Locate the cell with the specified text and output its (X, Y) center coordinate. 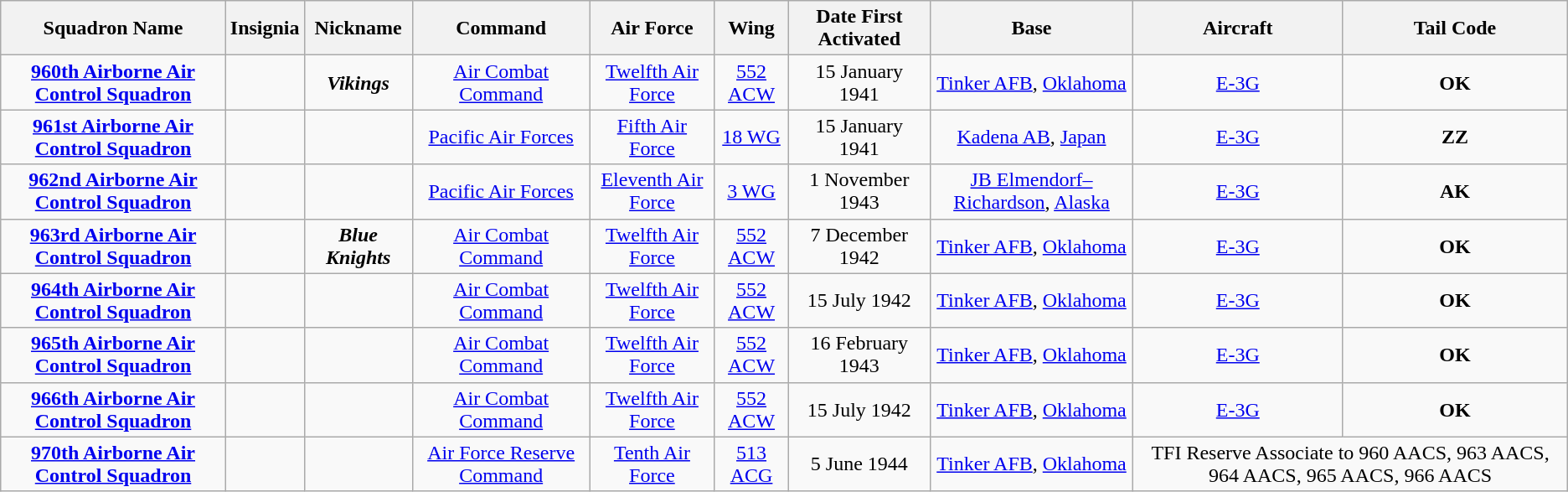
1 November 1943 (859, 191)
Insignia (265, 28)
Air Force Reserve Command (501, 464)
TFI Reserve Associate to 960 AACS, 963 AACS, 964 AACS, 965 AACS, 966 AACS (1350, 464)
5 June 1944 (859, 464)
964th Airborne Air Control Squadron (114, 300)
JB Elmendorf–Richardson, Alaska (1032, 191)
Air Force (652, 28)
965th Airborne Air Control Squadron (114, 355)
962nd Airborne Air Control Squadron (114, 191)
16 February 1943 (859, 355)
Command (501, 28)
Tail Code (1456, 28)
970th Airborne Air Control Squadron (114, 464)
Blue Knights (358, 246)
3 WG (752, 191)
Aircraft (1238, 28)
Base (1032, 28)
Kadena AB, Japan (1032, 137)
Squadron Name (114, 28)
Wing (752, 28)
Vikings (358, 82)
Eleventh Air Force (652, 191)
18 WG (752, 137)
7 December 1942 (859, 246)
ZZ (1456, 137)
961st Airborne Air Control Squadron (114, 137)
963rd Airborne Air Control Squadron (114, 246)
Date First Activated (859, 28)
960th Airborne Air Control Squadron (114, 82)
Fifth Air Force (652, 137)
AK (1456, 191)
513 ACG (752, 464)
966th Airborne Air Control Squadron (114, 409)
Nickname (358, 28)
Tenth Air Force (652, 464)
